Pinpoint the cell where the given text exists, returning its (x, y) midpoint coordinate. 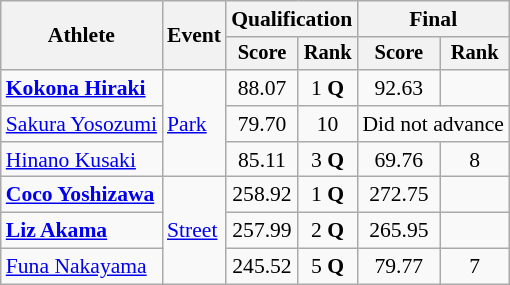
2 Q (328, 231)
92.63 (398, 88)
Street (194, 230)
3 Q (328, 160)
245.52 (262, 267)
79.70 (262, 124)
Athlete (82, 36)
257.99 (262, 231)
88.07 (262, 88)
69.76 (398, 160)
Hinano Kusaki (82, 160)
Final (433, 19)
Park (194, 124)
8 (474, 160)
272.75 (398, 195)
258.92 (262, 195)
85.11 (262, 160)
Liz Akama (82, 231)
7 (474, 267)
265.95 (398, 231)
5 Q (328, 267)
Event (194, 36)
10 (328, 124)
Coco Yoshizawa (82, 195)
Funa Nakayama (82, 267)
79.77 (398, 267)
Did not advance (433, 124)
Qualification (292, 19)
Sakura Yosozumi (82, 124)
Kokona Hiraki (82, 88)
